Scan for the cell matching the given text and deliver its [X, Y] coordinate at center. 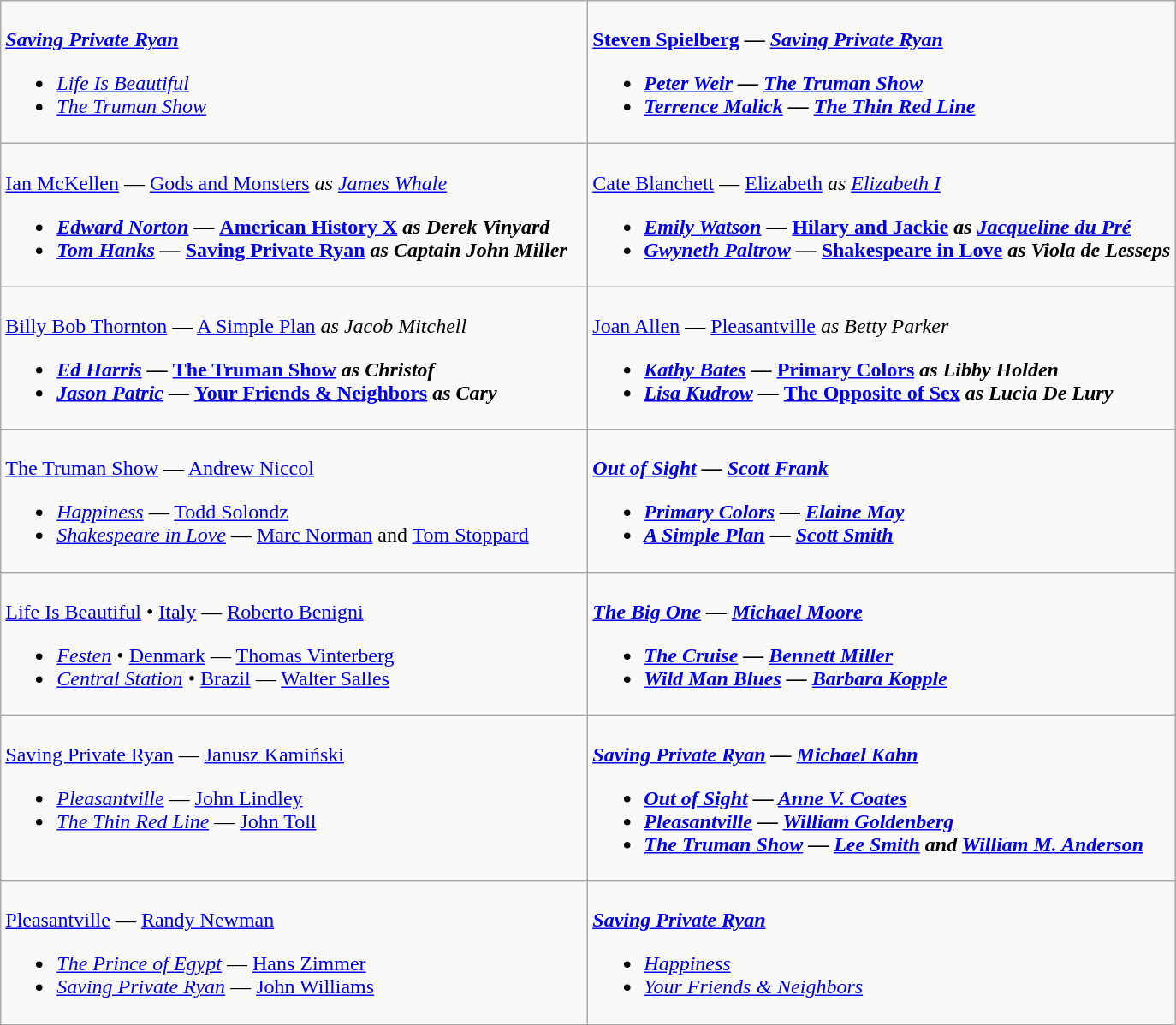
The Truman Show — Andrew NiccolHappiness — Todd SolondzShakespeare in Love — Marc Norman and Tom Stoppard [294, 501]
Steven Spielberg — Saving Private RyanPeter Weir — The Truman ShowTerrence Malick — The Thin Red Line [882, 72]
The Big One — Michael MooreThe Cruise — Bennett MillerWild Man Blues — Barbara Kopple [882, 643]
Joan Allen — Pleasantville as Betty ParkerKathy Bates — Primary Colors as Libby HoldenLisa Kudrow — The Opposite of Sex as Lucia De Lury [882, 358]
Saving Private RyanLife Is BeautifulThe Truman Show [294, 72]
Saving Private Ryan — Janusz KamińskiPleasantville — John LindleyThe Thin Red Line — John Toll [294, 798]
Saving Private RyanHappinessYour Friends & Neighbors [882, 953]
Saving Private Ryan — Michael KahnOut of Sight — Anne V. CoatesPleasantville — William GoldenbergThe Truman Show — Lee Smith and William M. Anderson [882, 798]
Life Is Beautiful • Italy — Roberto BenigniFesten • Denmark — Thomas VinterbergCentral Station • Brazil — Walter Salles [294, 643]
Billy Bob Thornton — A Simple Plan as Jacob MitchellEd Harris — The Truman Show as ChristofJason Patric — Your Friends & Neighbors as Cary [294, 358]
Out of Sight — Scott FrankPrimary Colors — Elaine MayA Simple Plan — Scott Smith [882, 501]
Pleasantville — Randy NewmanThe Prince of Egypt — Hans ZimmerSaving Private Ryan — John Williams [294, 953]
